Provide the [X, Y] coordinate of the cell's center where the given text is located.  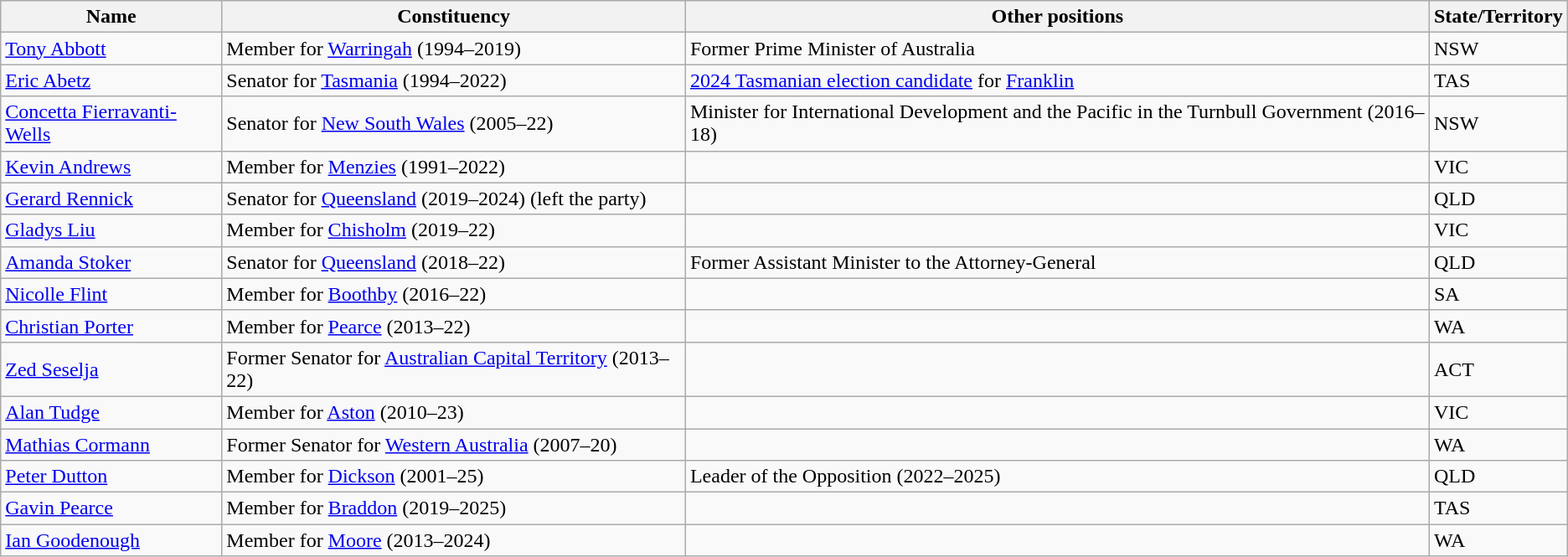
Gavin Pearce [111, 508]
Eric Abetz [111, 80]
Member for Pearce (2013–22) [454, 326]
Christian Porter [111, 326]
Amanda Stoker [111, 262]
Member for Dickson (2001–25) [454, 477]
Member for Aston (2010–23) [454, 412]
Name [111, 17]
Senator for Queensland (2018–22) [454, 262]
ACT [1498, 369]
SA [1498, 294]
Alan Tudge [111, 412]
Member for Braddon (2019–2025) [454, 508]
Leader of the Opposition (2022–2025) [1057, 477]
Concetta Fierravanti-Wells [111, 124]
Former Prime Minister of Australia [1057, 49]
Nicolle Flint [111, 294]
Senator for Tasmania (1994–2022) [454, 80]
Senator for Queensland (2019–2024) (left the party) [454, 199]
Tony Abbott [111, 49]
Mathias Cormann [111, 445]
Peter Dutton [111, 477]
Former Senator for Australian Capital Territory (2013–22) [454, 369]
Member for Boothby (2016–22) [454, 294]
2024 Tasmanian election candidate for Franklin [1057, 80]
Former Senator for Western Australia (2007–20) [454, 445]
Zed Seselja [111, 369]
Constituency [454, 17]
Member for Moore (2013–2024) [454, 540]
Senator for New South Wales (2005–22) [454, 124]
Other positions [1057, 17]
Former Assistant Minister to the Attorney-General [1057, 262]
Kevin Andrews [111, 167]
Member for Warringah (1994–2019) [454, 49]
Gladys Liu [111, 230]
Minister for International Development and the Pacific in the Turnbull Government (2016–18) [1057, 124]
Member for Chisholm (2019–22) [454, 230]
State/Territory [1498, 17]
Gerard Rennick [111, 199]
Member for Menzies (1991–2022) [454, 167]
Ian Goodenough [111, 540]
